Detect which cell encompasses the target text, then output its [X, Y] center coordinate. 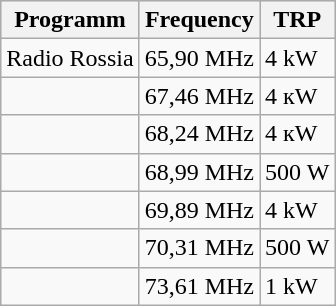
68,24 MHz [199, 134]
TRP [298, 20]
68,99 MHz [199, 172]
70,31 MHz [199, 248]
69,89 MHz [199, 210]
Frequency [199, 20]
Programm [70, 20]
65,90 MHz [199, 58]
Radio Rossia [70, 58]
67,46 MHz [199, 96]
1 kW [298, 286]
73,61 MHz [199, 286]
